Find where the given text appears and provide that cell's center as (x, y) coordinate. 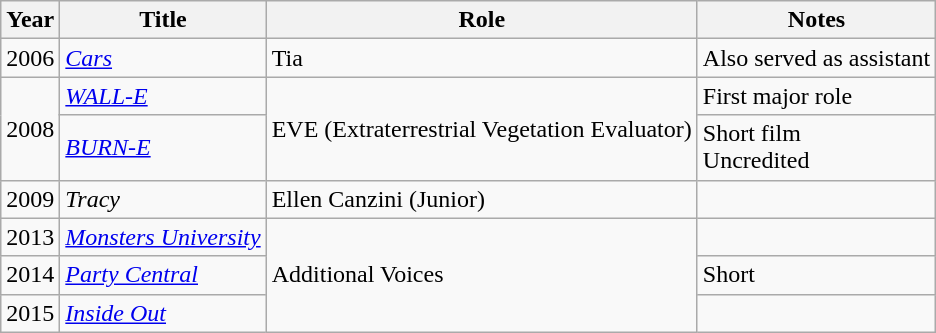
Short filmUncredited (816, 148)
2014 (30, 275)
2008 (30, 128)
Short (816, 275)
Additional Voices (482, 275)
2009 (30, 199)
2006 (30, 58)
Notes (816, 20)
EVE (Extraterrestrial Vegetation Evaluator) (482, 128)
Cars (163, 58)
Tia (482, 58)
WALL-E (163, 96)
Ellen Canzini (Junior) (482, 199)
Title (163, 20)
First major role (816, 96)
2013 (30, 237)
Role (482, 20)
Inside Out (163, 313)
Party Central (163, 275)
BURN-E (163, 148)
Monsters University (163, 237)
2015 (30, 313)
Tracy (163, 199)
Year (30, 20)
Also served as assistant (816, 58)
